Determine the [X, Y] coordinate at the center of the cell enclosing the given text.  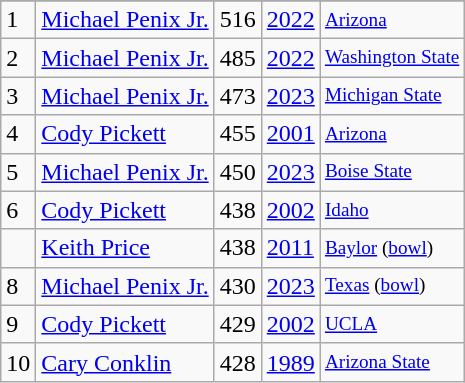
Arizona State [392, 362]
Baylor (bowl) [392, 248]
2001 [290, 134]
450 [238, 172]
1 [18, 20]
8 [18, 286]
Keith Price [125, 248]
4 [18, 134]
428 [238, 362]
UCLA [392, 324]
Texas (bowl) [392, 286]
429 [238, 324]
455 [238, 134]
2011 [290, 248]
Idaho [392, 210]
5 [18, 172]
430 [238, 286]
10 [18, 362]
Cary Conklin [125, 362]
9 [18, 324]
Washington State [392, 58]
Michigan State [392, 96]
3 [18, 96]
Boise State [392, 172]
485 [238, 58]
473 [238, 96]
1989 [290, 362]
516 [238, 20]
2 [18, 58]
6 [18, 210]
